Capture the cell that displays the provided text and extract its (X, Y) central coordinate. 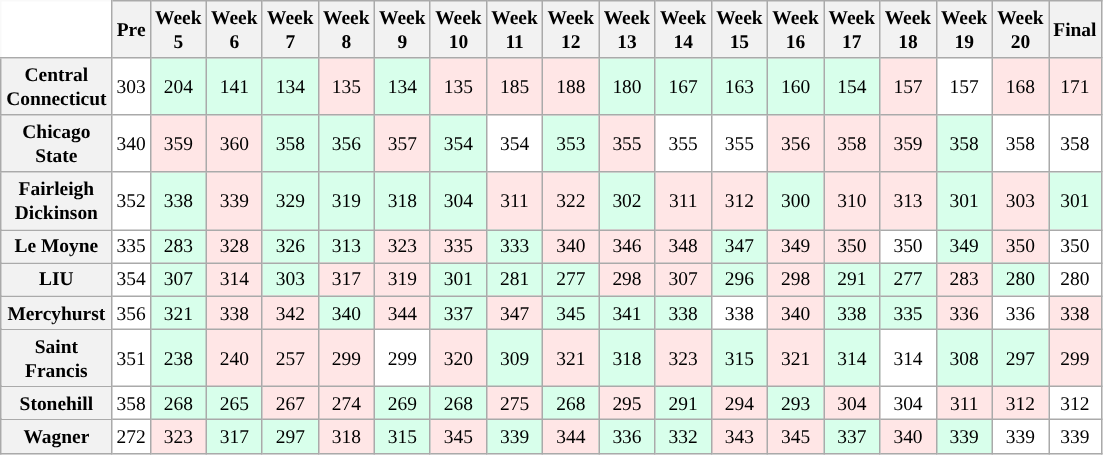
Central Connecticut (56, 86)
342 (290, 314)
329 (290, 202)
274 (346, 404)
360 (234, 144)
238 (178, 358)
296 (739, 280)
Wagner (56, 436)
188 (571, 86)
LIU (56, 280)
257 (290, 358)
308 (964, 358)
Week 18 (908, 30)
163 (739, 86)
185 (514, 86)
341 (627, 314)
346 (627, 246)
320 (458, 358)
322 (571, 202)
Pre (131, 30)
Week 10 (458, 30)
300 (795, 202)
294 (739, 404)
Week 16 (795, 30)
272 (131, 436)
Week 6 (234, 30)
Saint Francis (56, 358)
353 (571, 144)
265 (234, 404)
204 (178, 86)
333 (514, 246)
Week 12 (571, 30)
Week 20 (1020, 30)
267 (290, 404)
328 (234, 246)
Week 8 (346, 30)
Week 7 (290, 30)
168 (1020, 86)
180 (627, 86)
Week 5 (178, 30)
352 (131, 202)
141 (234, 86)
351 (131, 358)
Stonehill (56, 404)
310 (852, 202)
240 (234, 358)
Mercyhurst (56, 314)
Week 9 (402, 30)
293 (795, 404)
309 (514, 358)
332 (683, 436)
295 (627, 404)
167 (683, 86)
Final (1074, 30)
281 (514, 280)
Week 17 (852, 30)
Week 15 (739, 30)
154 (852, 86)
Week 19 (964, 30)
Le Moyne (56, 246)
275 (514, 404)
348 (683, 246)
Fairleigh Dickinson (56, 202)
171 (1074, 86)
302 (627, 202)
160 (795, 86)
343 (739, 436)
326 (290, 246)
Week 11 (514, 30)
Chicago State (56, 144)
Week 14 (683, 30)
357 (402, 144)
269 (402, 404)
Week 13 (627, 30)
